Detect which cell encompasses the target text, then output its [x, y] center coordinate. 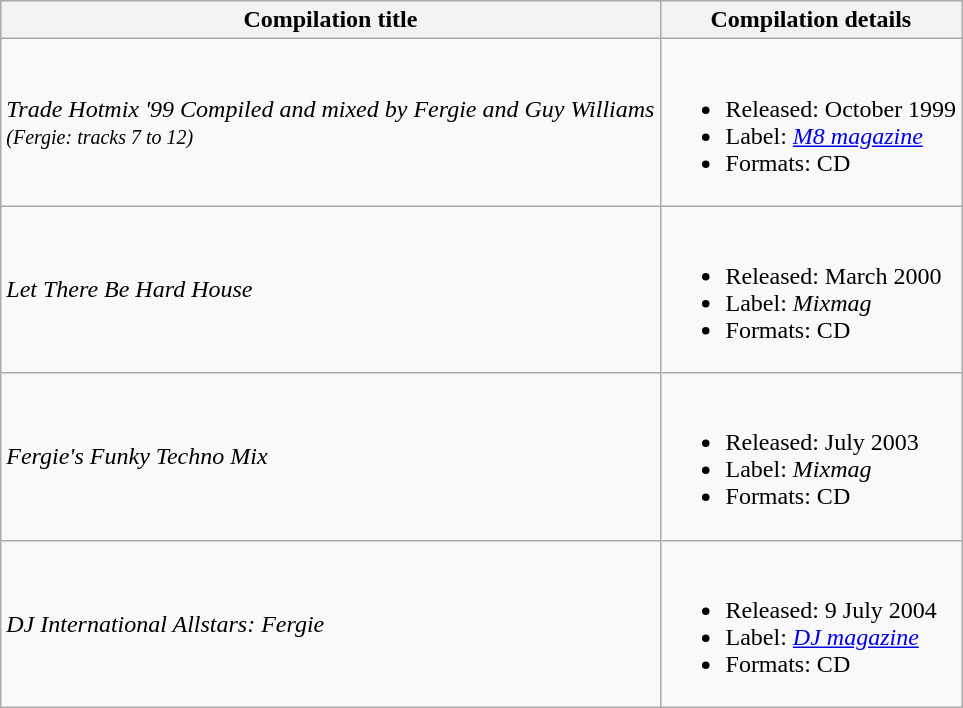
Compilation title [330, 20]
Fergie's Funky Techno Mix [330, 456]
Released: July 2003Label: MixmagFormats: CD [811, 456]
Compilation details [811, 20]
Released: 9 July 2004Label: DJ magazineFormats: CD [811, 624]
Let There Be Hard House [330, 290]
DJ International Allstars: Fergie [330, 624]
Trade Hotmix '99 Compiled and mixed by Fergie and Guy Williams(Fergie: tracks 7 to 12) [330, 122]
Released: March 2000Label: MixmagFormats: CD [811, 290]
Released: October 1999Label: M8 magazineFormats: CD [811, 122]
